Output the [X, Y] coordinate of the center of the cell containing the given text.  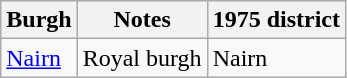
Burgh [39, 20]
Royal burgh [142, 58]
1975 district [276, 20]
Notes [142, 20]
